From the cell containing the given text, extract its center point as (X, Y) coordinate. 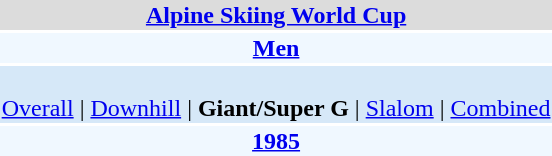
Overall | Downhill | Giant/Super G | Slalom | Combined (276, 94)
Men (276, 48)
1985 (276, 141)
Alpine Skiing World Cup (276, 15)
